Pinpoint the cell where the given text exists, returning its (X, Y) midpoint coordinate. 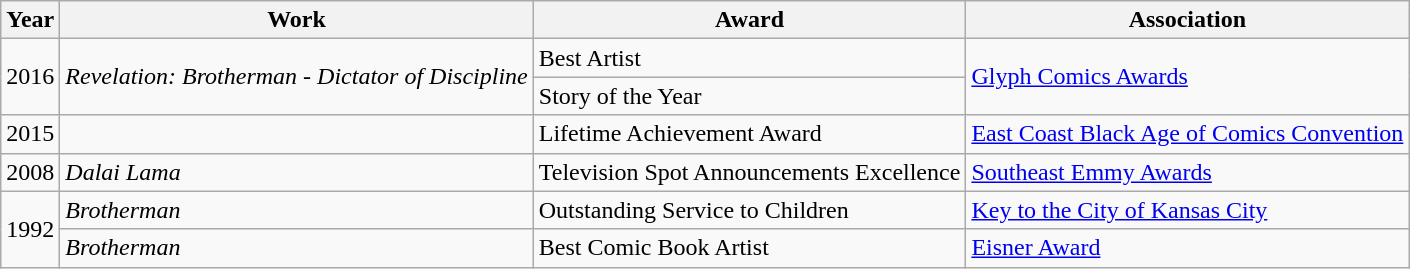
Southeast Emmy Awards (1188, 172)
2016 (30, 77)
Best Artist (750, 58)
1992 (30, 229)
Television Spot Announcements Excellence (750, 172)
East Coast Black Age of Comics Convention (1188, 134)
Award (750, 20)
Year (30, 20)
Outstanding Service to Children (750, 210)
Revelation: Brotherman - Dictator of Discipline (296, 77)
Work (296, 20)
2008 (30, 172)
Story of the Year (750, 96)
Key to the City of Kansas City (1188, 210)
Eisner Award (1188, 248)
Glyph Comics Awards (1188, 77)
2015 (30, 134)
Best Comic Book Artist (750, 248)
Dalai Lama (296, 172)
Association (1188, 20)
Lifetime Achievement Award (750, 134)
